Return the [X, Y] coordinate for the center point of the cell that contains the specified text.  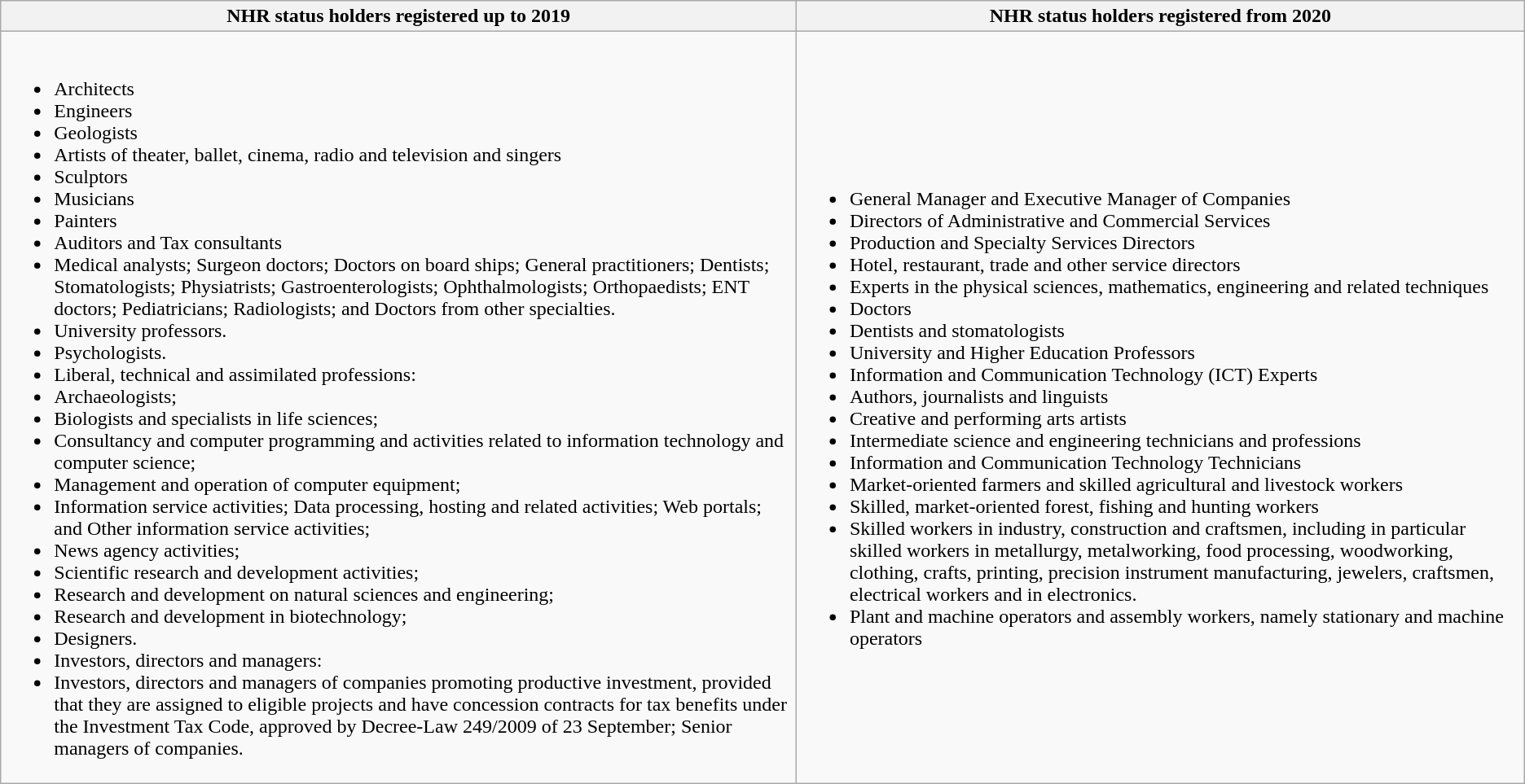
NHR status holders registered from 2020 [1160, 16]
NHR status holders registered up to 2019 [399, 16]
